From the cell containing the given text, extract its center point as (x, y) coordinate. 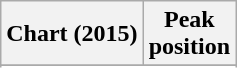
Chart (2015) (72, 34)
Peak position (189, 34)
